Extract the [X, Y] coordinate from the center of the cell holding the provided text.  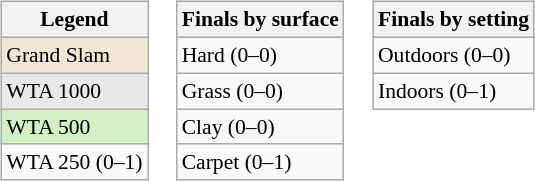
WTA 1000 [74, 91]
WTA 250 (0–1) [74, 162]
Hard (0–0) [260, 55]
Legend [74, 20]
Outdoors (0–0) [454, 55]
Grand Slam [74, 55]
Grass (0–0) [260, 91]
Indoors (0–1) [454, 91]
Clay (0–0) [260, 127]
Carpet (0–1) [260, 162]
WTA 500 [74, 127]
Finals by surface [260, 20]
Finals by setting [454, 20]
